For the text-containing cell, return its midpoint in [X, Y] coordinate format. 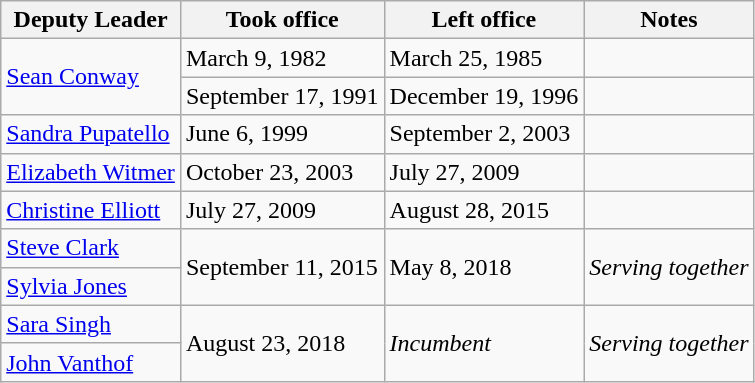
Left office [484, 20]
Steve Clark [91, 248]
Sylvia Jones [91, 286]
Elizabeth Witmer [91, 172]
Sara Singh [91, 324]
October 23, 2003 [282, 172]
March 9, 1982 [282, 58]
June 6, 1999 [282, 134]
John Vanthof [91, 362]
September 2, 2003 [484, 134]
Sandra Pupatello [91, 134]
Took office [282, 20]
March 25, 1985 [484, 58]
May 8, 2018 [484, 267]
Christine Elliott [91, 210]
August 28, 2015 [484, 210]
Incumbent [484, 343]
August 23, 2018 [282, 343]
Deputy Leader [91, 20]
September 17, 1991 [282, 96]
September 11, 2015 [282, 267]
Sean Conway [91, 77]
Notes [669, 20]
December 19, 1996 [484, 96]
